Extract the (X, Y) coordinate from the center of the cell holding the provided text.  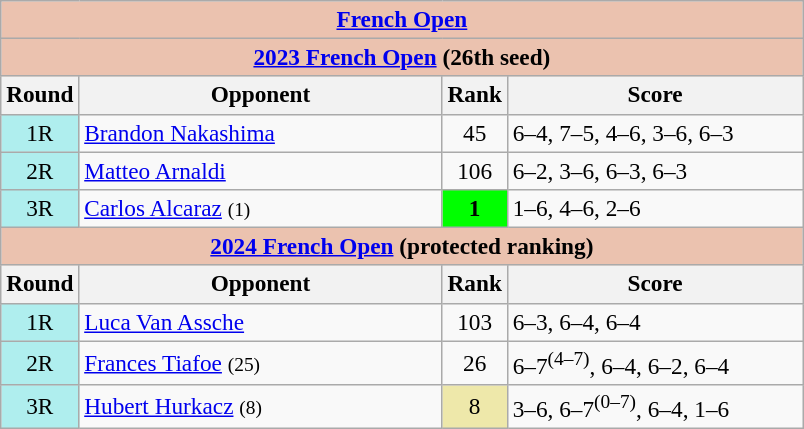
French Open (402, 19)
Frances Tiafoe (25) (260, 362)
6–3, 6–4, 6–4 (655, 322)
26 (474, 362)
1–6, 4–6, 2–6 (655, 208)
106 (474, 170)
6–2, 3–6, 6–3, 6–3 (655, 170)
45 (474, 133)
Matteo Arnaldi (260, 170)
6–7(4–7), 6–4, 6–2, 6–4 (655, 362)
Hubert Hurkacz (8) (260, 406)
Carlos Alcaraz (1) (260, 208)
1 (474, 208)
2024 French Open (protected ranking) (402, 246)
8 (474, 406)
103 (474, 322)
3–6, 6–7(0–7), 6–4, 1–6 (655, 406)
2023 French Open (26th seed) (402, 57)
Luca Van Assche (260, 322)
Brandon Nakashima (260, 133)
6–4, 7–5, 4–6, 3–6, 6–3 (655, 133)
